Identify which cell holds the provided text, then report its (x, y) central coordinate. 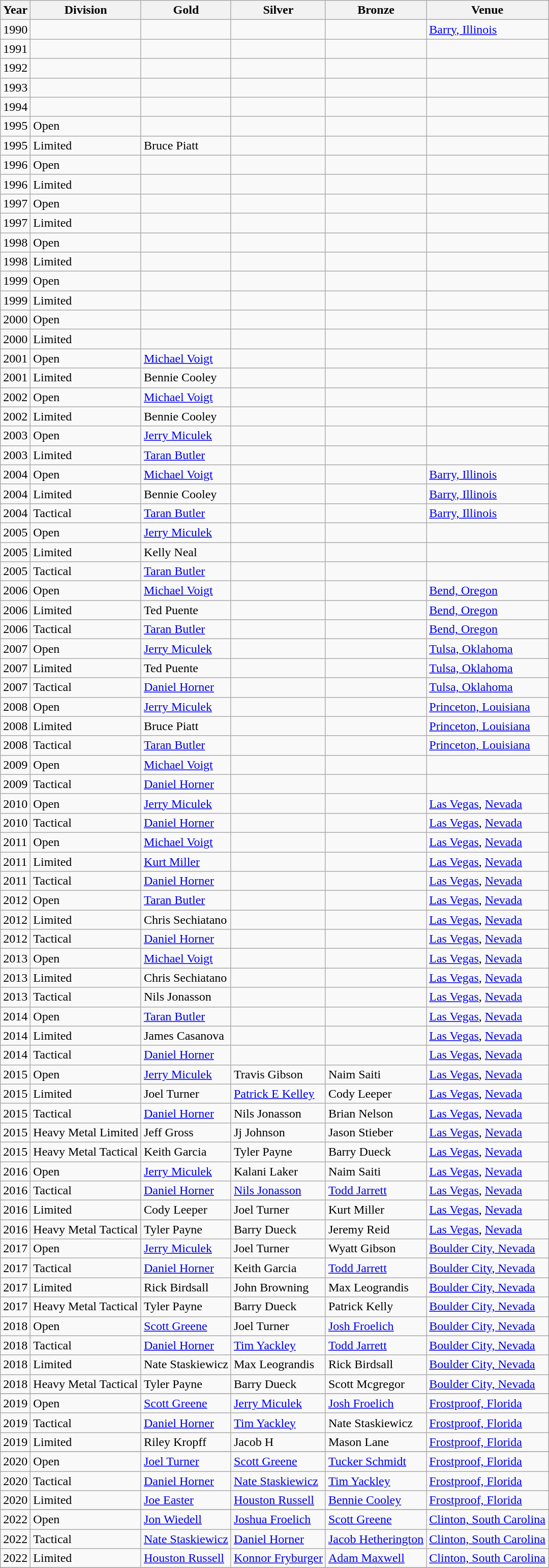
Tucker Schmidt (376, 1461)
Joe Easter (186, 1500)
Jeremy Reid (376, 1229)
Patrick E Kelley (278, 1094)
Year (15, 10)
Wyatt Gibson (376, 1249)
1990 (15, 29)
1994 (15, 107)
Bronze (376, 10)
Kalani Laker (278, 1171)
Adam Maxwell (376, 1558)
James Casanova (186, 1036)
Silver (278, 10)
Kelly Neal (186, 552)
Jacob H (278, 1442)
Riley Kropff (186, 1442)
1992 (15, 68)
John Browning (278, 1287)
Jon Wiedell (186, 1520)
Brian Nelson (376, 1113)
Patrick Kelly (376, 1307)
Jacob Hetherington (376, 1539)
Mason Lane (376, 1442)
Scott Mcgregor (376, 1384)
Joshua Froelich (278, 1520)
Venue (487, 10)
Division (86, 10)
Jj Johnson (278, 1132)
Konnor Fryburger (278, 1558)
Gold (186, 10)
Heavy Metal Limited (86, 1132)
1993 (15, 87)
Jason Stieber (376, 1132)
Travis Gibson (278, 1074)
1991 (15, 49)
Jeff Gross (186, 1132)
